Return the [X, Y] coordinate for the center point of the cell that contains the specified text.  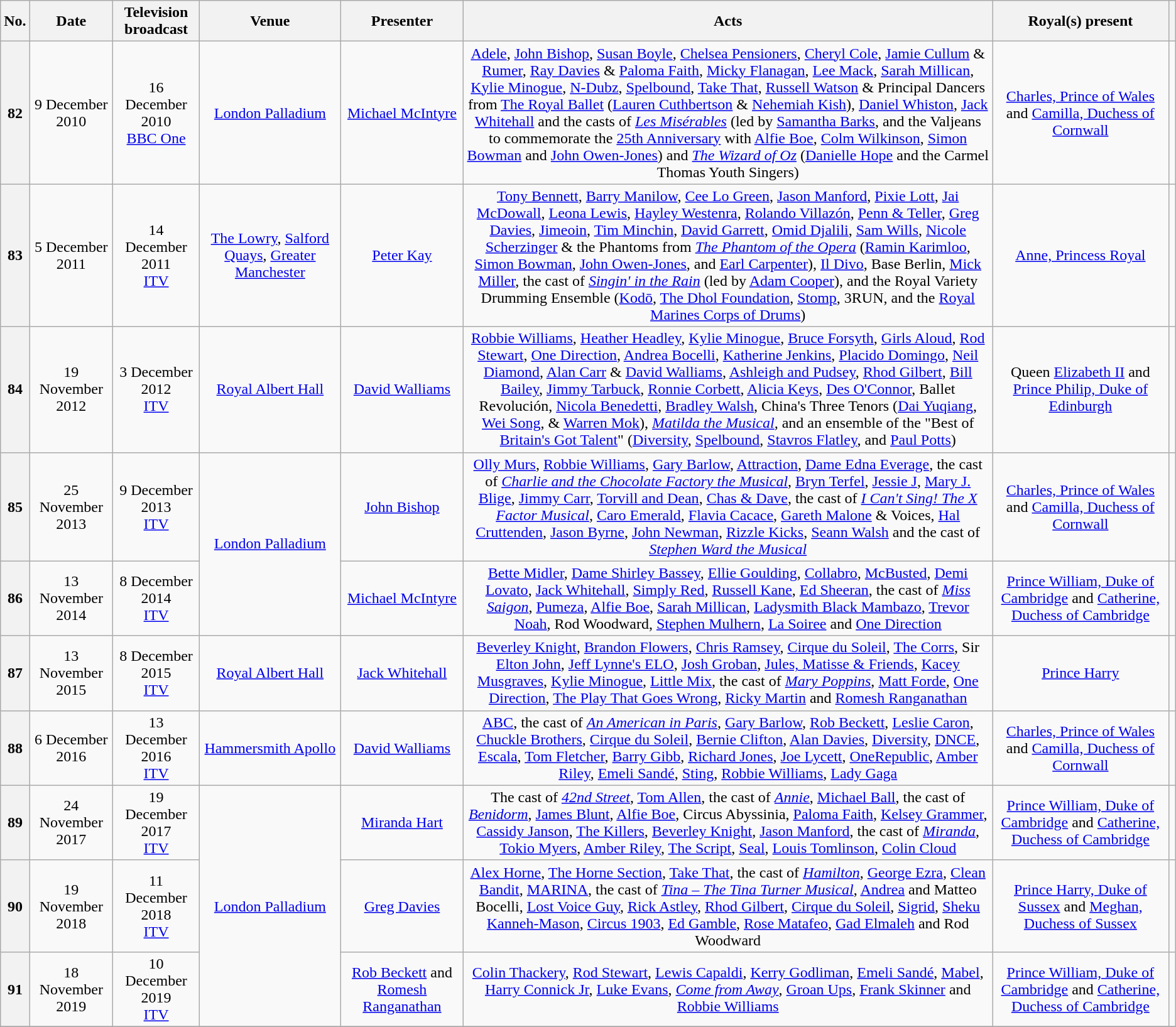
Royal(s) present [1081, 21]
83 [15, 255]
89 [15, 823]
8 December 2014ITV [156, 598]
John Bishop [402, 506]
14 December 2011ITV [156, 255]
19 November 2012 [71, 389]
10 December 2019ITV [156, 989]
82 [15, 113]
Prince Harry [1081, 673]
Anne, Princess Royal [1081, 255]
Peter Kay [402, 255]
24 November 2017 [71, 823]
8 December 2015ITV [156, 673]
Miranda Hart [402, 823]
5 December 2011 [71, 255]
Presenter [402, 21]
9 December 2013ITV [156, 506]
86 [15, 598]
18 November 2019 [71, 989]
Rob Beckett and Romesh Ranganathan [402, 989]
13 December 2016ITV [156, 747]
9 December 2010 [71, 113]
16 December 2010BBC One [156, 113]
Television broadcast [156, 21]
Prince Harry, Duke of Sussex and Meghan, Duchess of Sussex [1081, 906]
25 November 2013 [71, 506]
Acts [728, 21]
Jack Whitehall [402, 673]
85 [15, 506]
13 November 2015 [71, 673]
The Lowry, Salford Quays, Greater Manchester [270, 255]
Date [71, 21]
91 [15, 989]
11 December 2018ITV [156, 906]
3 December 2012ITV [156, 389]
84 [15, 389]
Venue [270, 21]
90 [15, 906]
Hammersmith Apollo [270, 747]
88 [15, 747]
87 [15, 673]
13 November 2014 [71, 598]
Queen Elizabeth II and Prince Philip, Duke of Edinburgh [1081, 389]
6 December 2016 [71, 747]
Greg Davies [402, 906]
No. [15, 21]
19 December 2017ITV [156, 823]
19 November 2018 [71, 906]
